Find where the given text appears and provide that cell's center as [X, Y] coordinate. 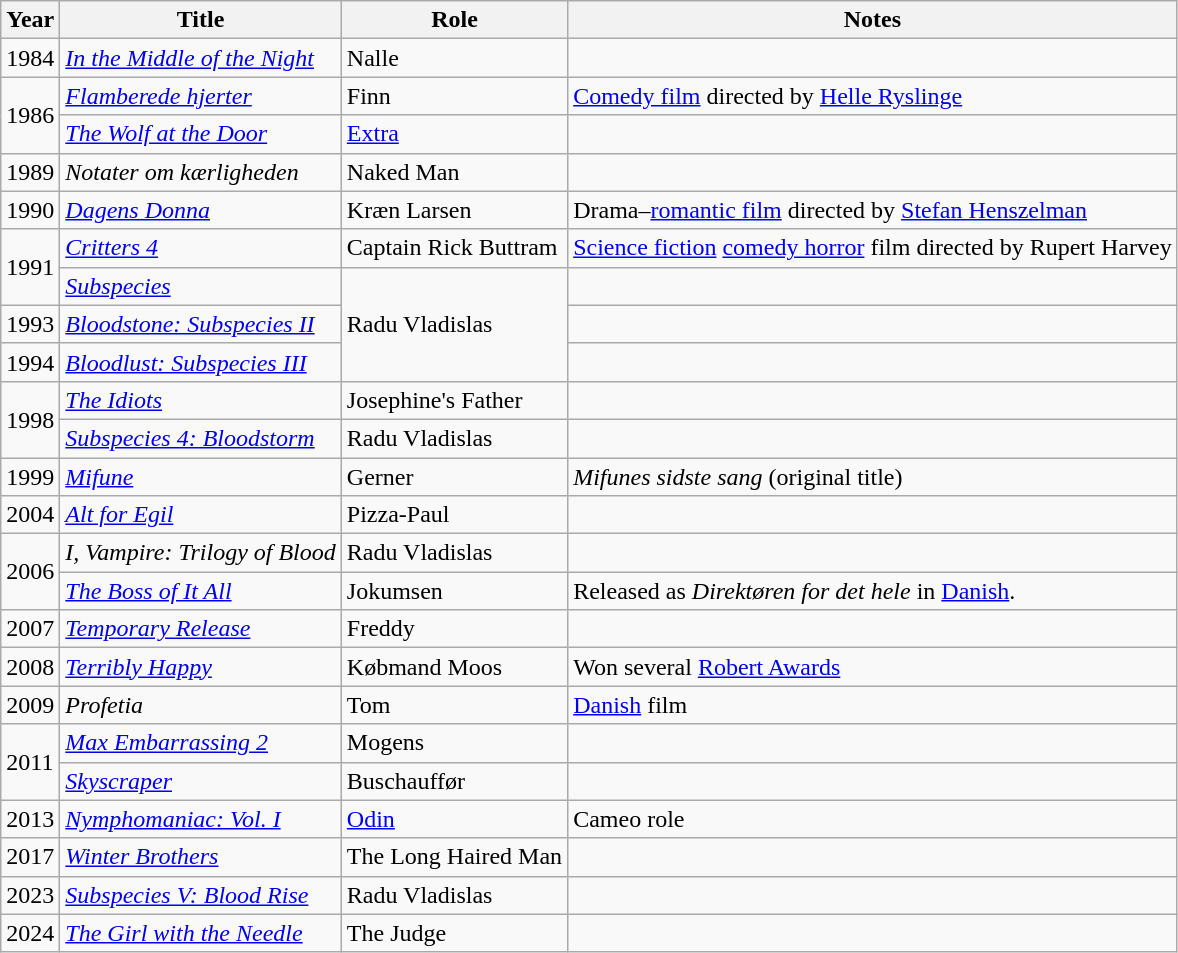
Freddy [454, 629]
Science fiction comedy horror film directed by Rupert Harvey [873, 248]
Won several Robert Awards [873, 667]
Winter Brothers [201, 857]
Naked Man [454, 172]
1994 [30, 362]
The Girl with the Needle [201, 933]
Subspecies [201, 286]
Jokumsen [454, 591]
2017 [30, 857]
Captain Rick Buttram [454, 248]
Odin [454, 819]
Terribly Happy [201, 667]
Profetia [201, 705]
Mogens [454, 743]
2008 [30, 667]
Extra [454, 134]
Nalle [454, 58]
1993 [30, 324]
1991 [30, 267]
Alt for Egil [201, 515]
Finn [454, 96]
The Judge [454, 933]
2006 [30, 572]
Josephine's Father [454, 400]
Nymphomaniac: Vol. I [201, 819]
Pizza-Paul [454, 515]
2009 [30, 705]
Skyscraper [201, 781]
Bloodstone: Subspecies II [201, 324]
2007 [30, 629]
Year [30, 20]
Released as Direktøren for det hele in Danish. [873, 591]
Danish film [873, 705]
Temporary Release [201, 629]
I, Vampire: Trilogy of Blood [201, 553]
Max Embarrassing 2 [201, 743]
2004 [30, 515]
Mifunes sidste sang (original title) [873, 477]
Title [201, 20]
2013 [30, 819]
1984 [30, 58]
The Wolf at the Door [201, 134]
The Long Haired Man [454, 857]
The Boss of It All [201, 591]
The Idiots [201, 400]
Dagens Donna [201, 210]
1998 [30, 419]
Gerner [454, 477]
Notes [873, 20]
Kræn Larsen [454, 210]
Notater om kærligheden [201, 172]
1989 [30, 172]
Mifune [201, 477]
Comedy film directed by Helle Ryslinge [873, 96]
2011 [30, 762]
Cameo role [873, 819]
Critters 4 [201, 248]
Købmand Moos [454, 667]
Bloodlust: Subspecies III [201, 362]
Flamberede hjerter [201, 96]
2024 [30, 933]
Drama–romantic film directed by Stefan Henszelman [873, 210]
2023 [30, 895]
1999 [30, 477]
Subspecies V: Blood Rise [201, 895]
1990 [30, 210]
Subspecies 4: Bloodstorm [201, 438]
1986 [30, 115]
Tom [454, 705]
In the Middle of the Night [201, 58]
Role [454, 20]
Buschauffør [454, 781]
